Identify which cell holds the provided text, then report its [x, y] central coordinate. 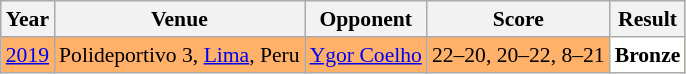
Score [518, 19]
Bronze [648, 55]
Year [28, 19]
Venue [180, 19]
Ygor Coelho [366, 55]
Result [648, 19]
Polideportivo 3, Lima, Peru [180, 55]
2019 [28, 55]
22–20, 20–22, 8–21 [518, 55]
Opponent [366, 19]
